Determine the [X, Y] coordinate at the center of the cell enclosing the given text.  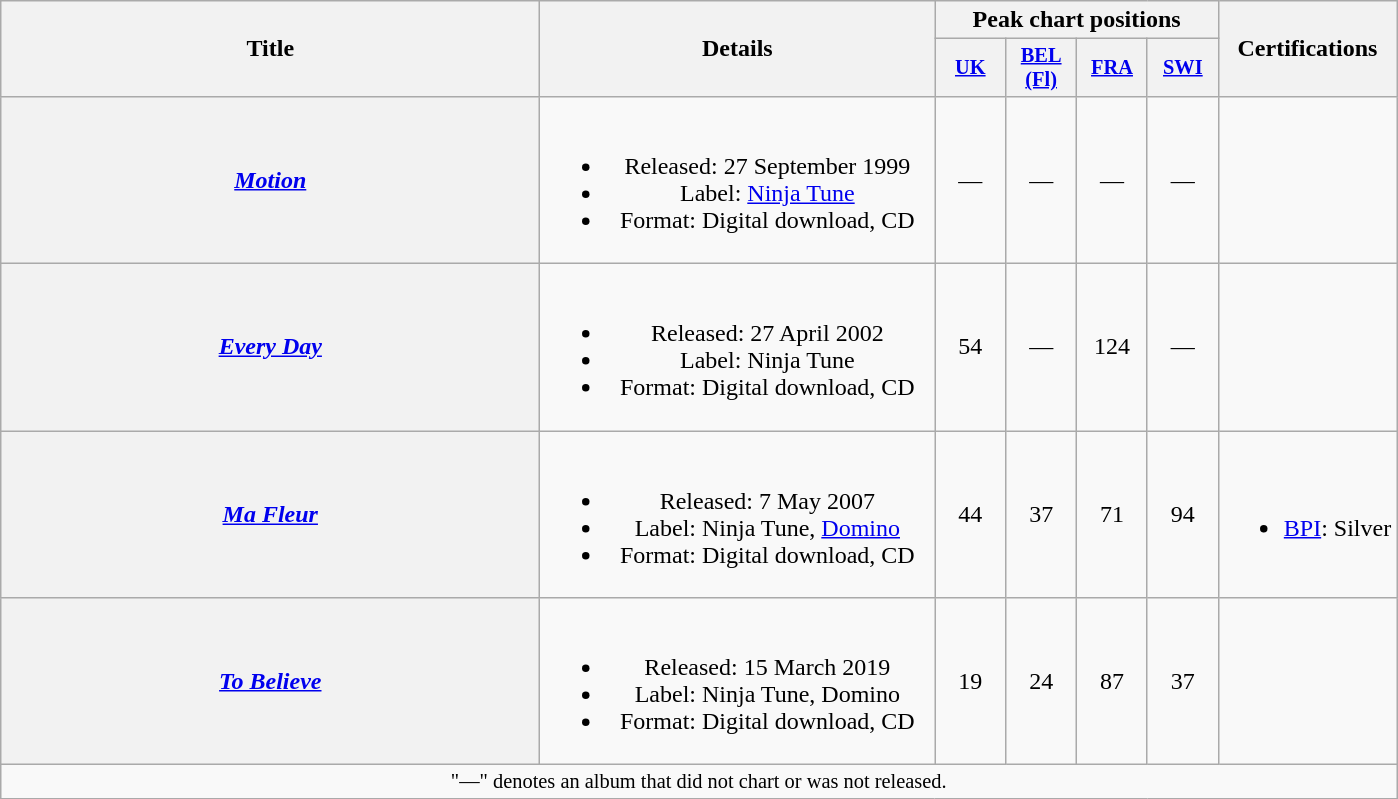
71 [1112, 514]
"—" denotes an album that did not chart or was not released. [699, 782]
Title [270, 49]
BPI: Silver [1307, 514]
To Believe [270, 682]
44 [970, 514]
87 [1112, 682]
FRA [1112, 68]
Released: 27 April 2002Label: Ninja TuneFormat: Digital download, CD [738, 348]
Peak chart positions [1076, 20]
Motion [270, 180]
Certifications [1307, 49]
94 [1182, 514]
24 [1042, 682]
Ma Fleur [270, 514]
Released: 15 March 2019Label: Ninja Tune, DominoFormat: Digital download, CD [738, 682]
SWI [1182, 68]
124 [1112, 348]
BEL(Fl) [1042, 68]
19 [970, 682]
54 [970, 348]
Released: 7 May 2007Label: Ninja Tune, DominoFormat: Digital download, CD [738, 514]
Released: 27 September 1999Label: Ninja TuneFormat: Digital download, CD [738, 180]
Details [738, 49]
Every Day [270, 348]
UK [970, 68]
